Pinpoint the cell where the given text exists, returning its (x, y) midpoint coordinate. 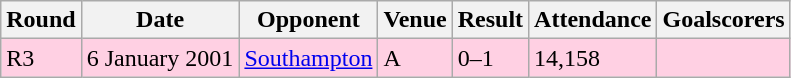
R3 (41, 58)
6 January 2001 (160, 58)
Date (160, 20)
Opponent (308, 20)
14,158 (593, 58)
Round (41, 20)
A (415, 58)
Goalscorers (724, 20)
Venue (415, 20)
Southampton (308, 58)
Result (490, 20)
Attendance (593, 20)
0–1 (490, 58)
